Search for the cell housing the specified text and yield its [X, Y] center coordinate. 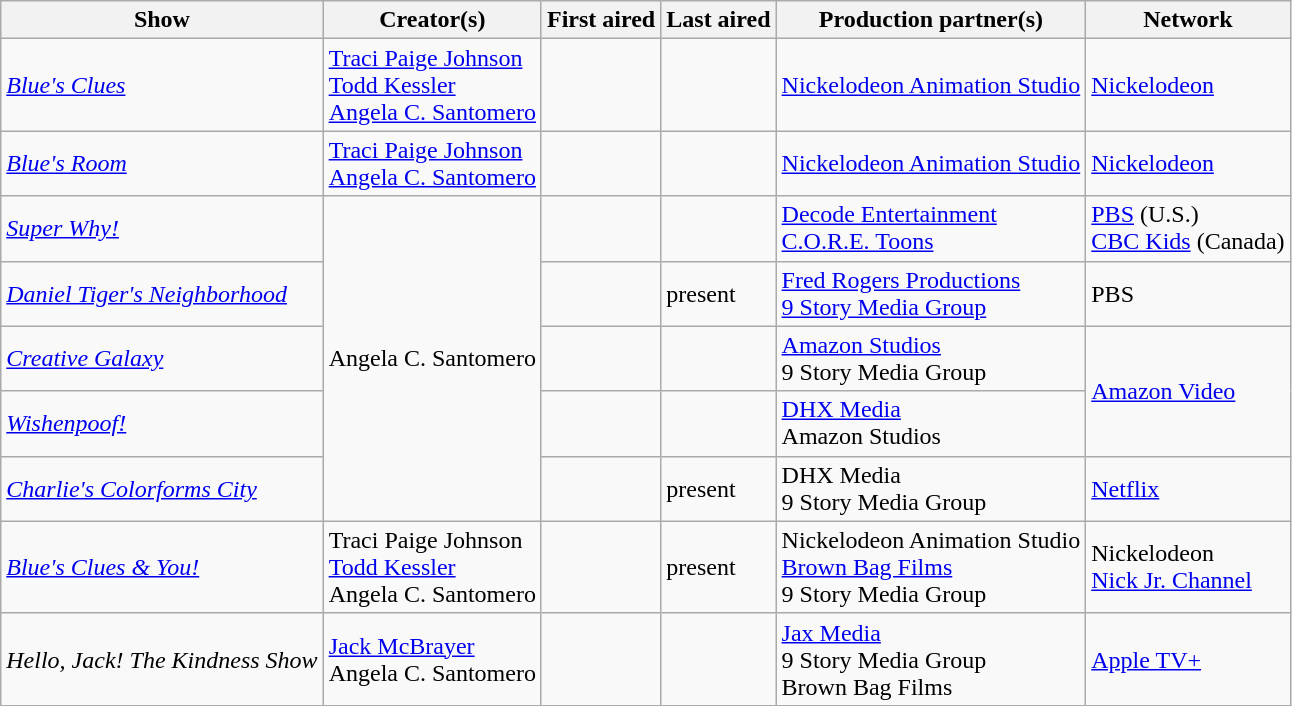
Nickelodeon Animation StudioBrown Bag Films9 Story Media Group [931, 567]
Fred Rogers Productions9 Story Media Group [931, 294]
NickelodeonNick Jr. Channel [1188, 567]
Amazon Studios9 Story Media Group [931, 358]
Traci Paige JohnsonAngela C. Santomero [432, 164]
Amazon Video [1188, 391]
Last aired [718, 20]
Super Why! [162, 228]
Netflix [1188, 488]
Jack McBrayerAngela C. Santomero [432, 659]
Blue's Clues [162, 85]
Creative Galaxy [162, 358]
PBS [1188, 294]
Network [1188, 20]
Blue's Clues & You! [162, 567]
Production partner(s) [931, 20]
DHX MediaAmazon Studios [931, 424]
DHX Media9 Story Media Group [931, 488]
Charlie's Colorforms City [162, 488]
PBS (U.S.)CBC Kids (Canada) [1188, 228]
Decode EntertainmentC.O.R.E. Toons [931, 228]
Hello, Jack! The Kindness Show [162, 659]
Angela C. Santomero [432, 358]
Creator(s) [432, 20]
Blue's Room [162, 164]
Apple TV+ [1188, 659]
First aired [600, 20]
Jax Media9 Story Media GroupBrown Bag Films [931, 659]
Wishenpoof! [162, 424]
Daniel Tiger's Neighborhood [162, 294]
Show [162, 20]
